Find where the given text appears and provide that cell's center as (x, y) coordinate. 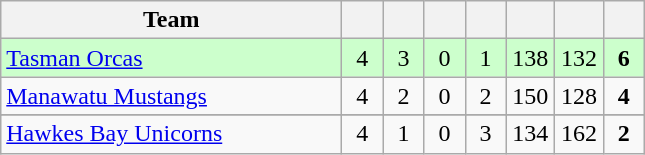
132 (580, 58)
134 (530, 134)
Manawatu Mustangs (172, 96)
162 (580, 134)
6 (624, 58)
150 (530, 96)
Tasman Orcas (172, 58)
Team (172, 20)
Hawkes Bay Unicorns (172, 134)
138 (530, 58)
128 (580, 96)
